Locate the cell with the specified text and output its (X, Y) center coordinate. 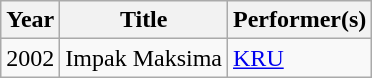
KRU (300, 58)
Title (144, 20)
Performer(s) (300, 20)
Year (30, 20)
2002 (30, 58)
Impak Maksima (144, 58)
